Output the [x, y] coordinate of the center of the cell containing the given text.  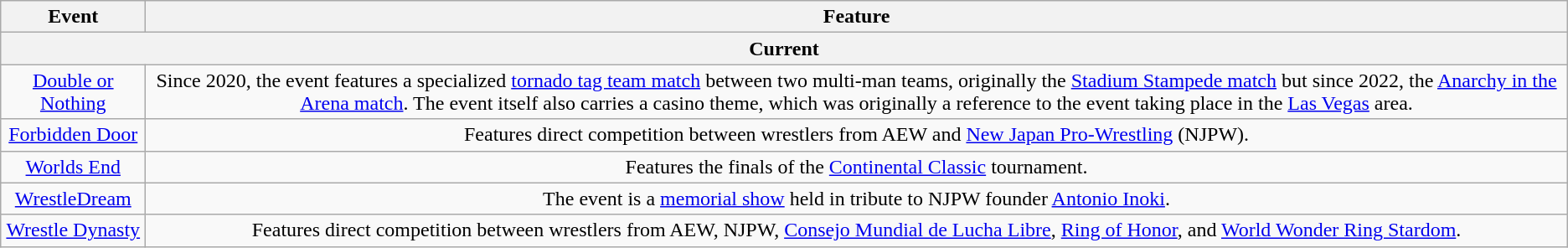
WrestleDream [74, 199]
Forbidden Door [74, 135]
Features direct competition between wrestlers from AEW and New Japan Pro-Wrestling (NJPW). [856, 135]
Event [74, 17]
Double or Nothing [74, 92]
The event is a memorial show held in tribute to NJPW founder Antonio Inoki. [856, 199]
Features direct competition between wrestlers from AEW, NJPW, Consejo Mundial de Lucha Libre, Ring of Honor, and World Wonder Ring Stardom. [856, 230]
Current [784, 49]
Worlds End [74, 167]
Wrestle Dynasty [74, 230]
Feature [856, 17]
Features the finals of the Continental Classic tournament. [856, 167]
